Detect which cell encompasses the target text, then output its (x, y) center coordinate. 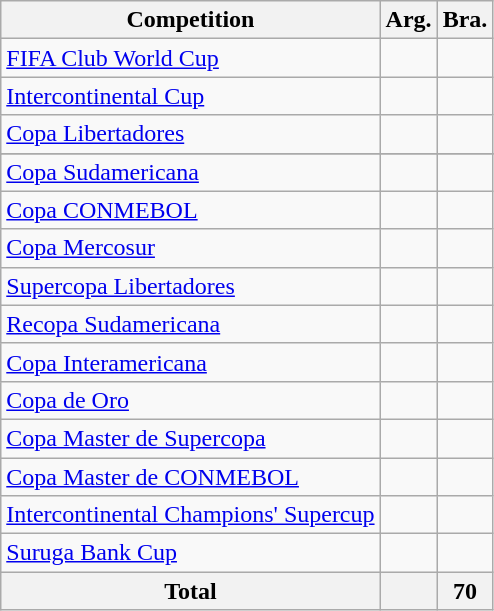
Recopa Sudamericana (190, 324)
Copa CONMEBOL (190, 210)
FIFA Club World Cup (190, 58)
Competition (190, 20)
Copa Libertadores (190, 134)
Supercopa Libertadores (190, 286)
Copa Mercosur (190, 248)
Total (190, 591)
Intercontinental Cup (190, 96)
70 (465, 591)
Intercontinental Champions' Supercup (190, 515)
Copa Interamericana (190, 362)
Copa Master de Supercopa (190, 438)
Suruga Bank Cup (190, 553)
Copa de Oro (190, 400)
Arg. (408, 20)
Copa Master de CONMEBOL (190, 477)
Bra. (465, 20)
Copa Sudamericana (190, 172)
